Scan for the cell matching the given text and deliver its [x, y] coordinate at center. 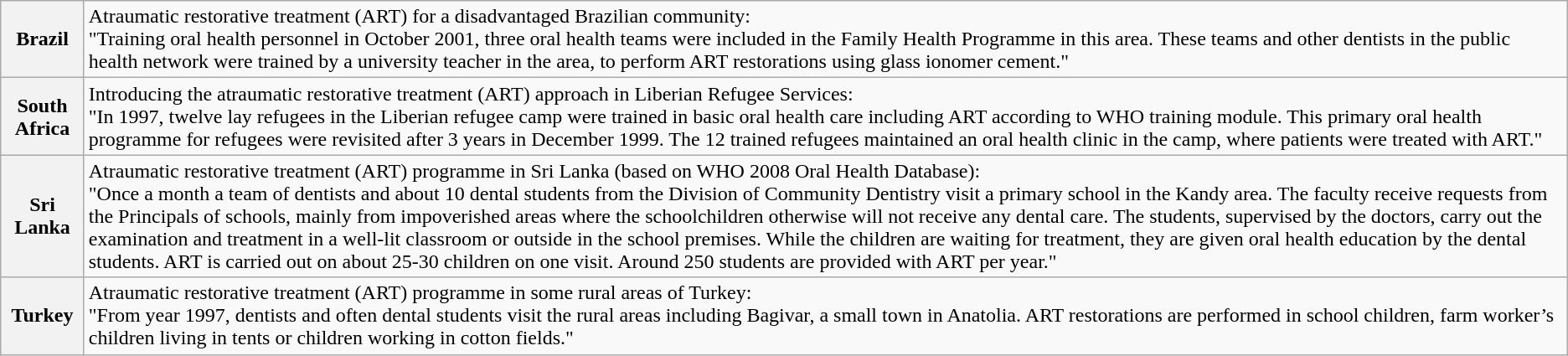
South Africa [42, 116]
Brazil [42, 39]
Turkey [42, 316]
Sri Lanka [42, 216]
